Return the [X, Y] coordinate for the center point of the cell that contains the specified text.  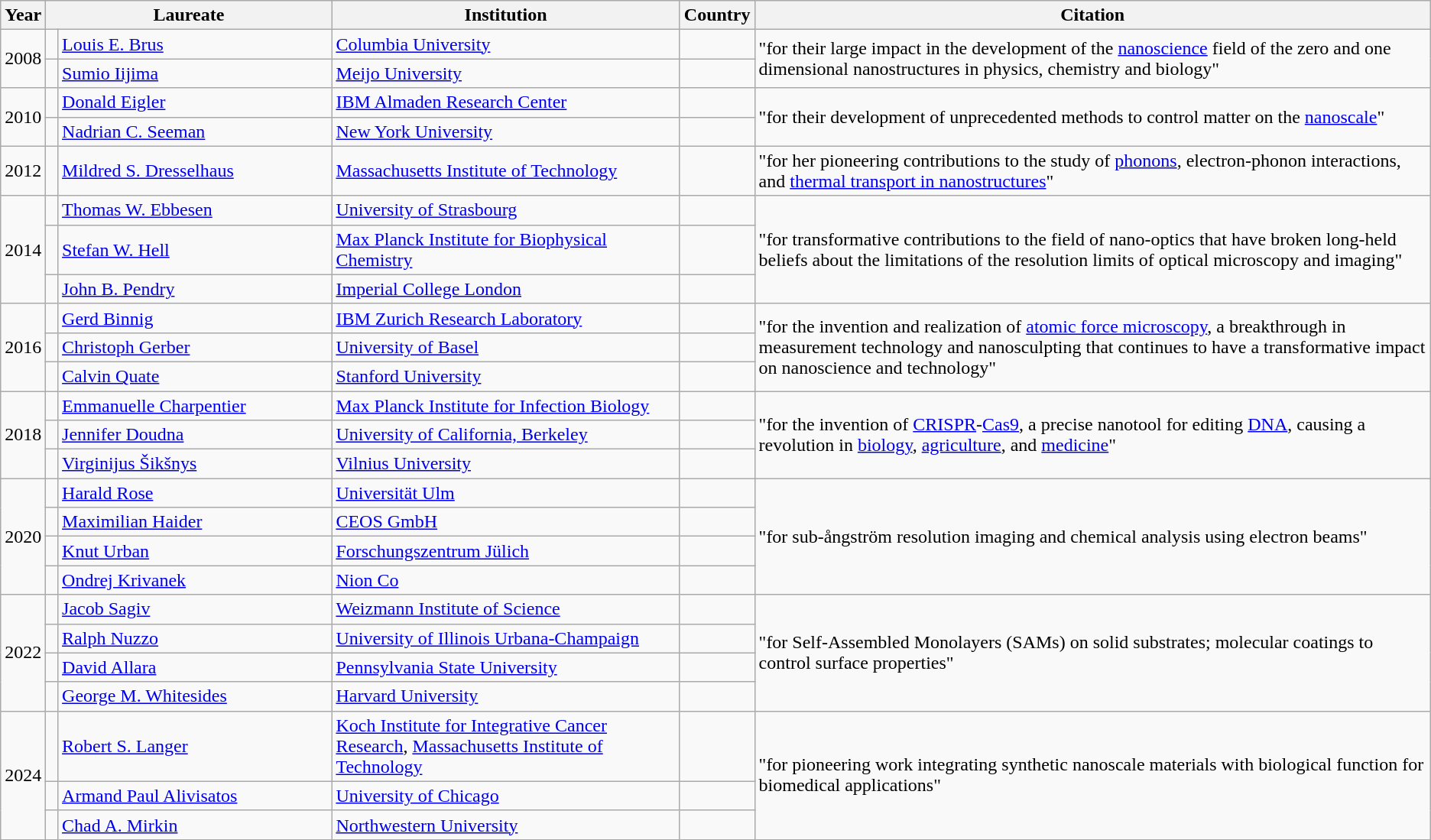
Max Planck Institute for Infection Biology [506, 406]
Emmanuelle Charpentier [195, 406]
2010 [23, 117]
2012 [23, 171]
University of California, Berkeley [506, 435]
Massachusetts Institute of Technology [506, 171]
Harald Rose [195, 493]
Louis E. Brus [195, 44]
2022 [23, 653]
Ralph Nuzzo [195, 638]
Jacob Sagiv [195, 609]
Stanford University [506, 376]
Country [717, 15]
Knut Urban [195, 551]
"for pioneering work integrating synthetic nanoscale materials with biological function for biomedical applications" [1092, 775]
"for her pioneering contributions to the study of phonons, electron-phonon interactions, and thermal transport in nanostructures" [1092, 171]
Chad A. Mirkin [195, 825]
Northwestern University [506, 825]
Nion Co [506, 580]
Armand Paul Alivisatos [195, 796]
John B. Pendry [195, 289]
IBM Almaden Research Center [506, 102]
CEOS GmbH [506, 522]
2008 [23, 59]
Calvin Quate [195, 376]
Koch Institute for Integrative Cancer Research, Massachusetts Institute of Technology [506, 746]
"for their development of unprecedented methods to control matter on the nanoscale" [1092, 117]
"for the invention of CRISPR-Cas9, a precise nanotool for editing DNA, causing a revolution in biology, agriculture, and medicine" [1092, 435]
Forschungszentrum Jülich [506, 551]
Donald Eigler [195, 102]
"for Self-Assembled Monolayers (SAMs) on solid substrates; molecular coatings to control surface properties" [1092, 653]
Maximilian Haider [195, 522]
University of Chicago [506, 796]
New York University [506, 131]
Weizmann Institute of Science [506, 609]
2024 [23, 775]
Laureate [189, 15]
2018 [23, 435]
Vilnius University [506, 464]
Sumio Iijima [195, 73]
Citation [1092, 15]
Institution [506, 15]
2014 [23, 249]
George M. Whitesides [195, 696]
Mildred S. Dresselhaus [195, 171]
Virginijus Šikšnys [195, 464]
Meijo University [506, 73]
University of Strasbourg [506, 210]
Imperial College London [506, 289]
Jennifer Doudna [195, 435]
University of Basel [506, 347]
IBM Zurich Research Laboratory [506, 318]
Universität Ulm [506, 493]
Stefan W. Hell [195, 249]
Columbia University [506, 44]
Thomas W. Ebbesen [195, 210]
Nadrian C. Seeman [195, 131]
David Allara [195, 667]
2016 [23, 347]
Year [23, 15]
"for sub-ångström resolution imaging and chemical analysis using electron beams" [1092, 537]
Pennsylvania State University [506, 667]
Gerd Binnig [195, 318]
Robert S. Langer [195, 746]
Christoph Gerber [195, 347]
Ondrej Krivanek [195, 580]
"for their large impact in the development of the nanoscience field of the zero and one dimensional nanostructures in physics, chemistry and biology" [1092, 59]
University of Illinois Urbana-Champaign [506, 638]
Harvard University [506, 696]
Max Planck Institute for Biophysical Chemistry [506, 249]
2020 [23, 537]
